Determine the (x, y) coordinate at the center of the cell enclosing the given text.  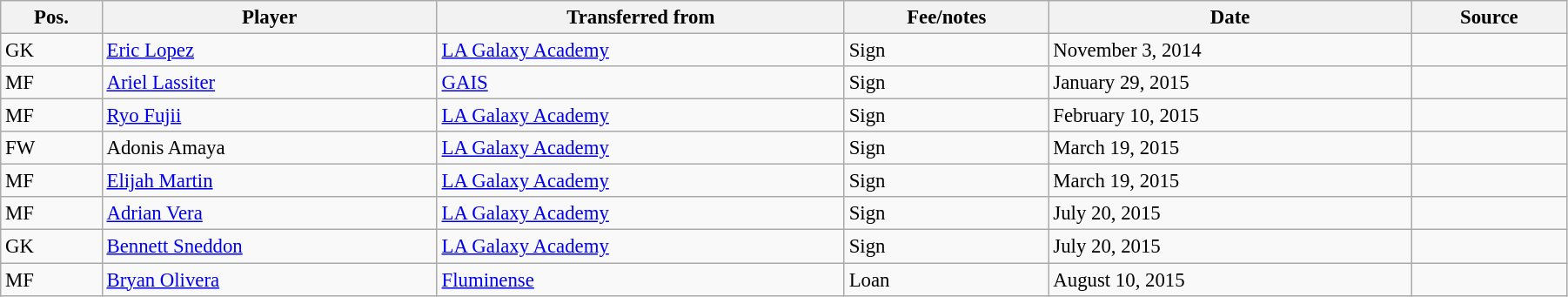
February 10, 2015 (1230, 116)
Elijah Martin (270, 181)
November 3, 2014 (1230, 51)
January 29, 2015 (1230, 83)
Adonis Amaya (270, 148)
Bennett Sneddon (270, 246)
Ariel Lassiter (270, 83)
Transferred from (640, 17)
Loan (947, 280)
Adrian Vera (270, 213)
Ryo Fujii (270, 116)
FW (51, 148)
Source (1489, 17)
Date (1230, 17)
Fee/notes (947, 17)
GAIS (640, 83)
Bryan Olivera (270, 280)
Pos. (51, 17)
Fluminense (640, 280)
August 10, 2015 (1230, 280)
Eric Lopez (270, 51)
Player (270, 17)
